Scan for the cell matching the given text and deliver its (x, y) coordinate at center. 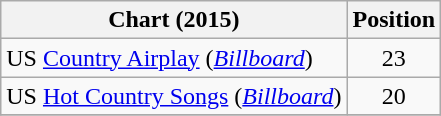
US Hot Country Songs (Billboard) (174, 96)
23 (394, 58)
20 (394, 96)
Position (394, 20)
Chart (2015) (174, 20)
US Country Airplay (Billboard) (174, 58)
